For the text-containing cell, return its midpoint in (x, y) coordinate format. 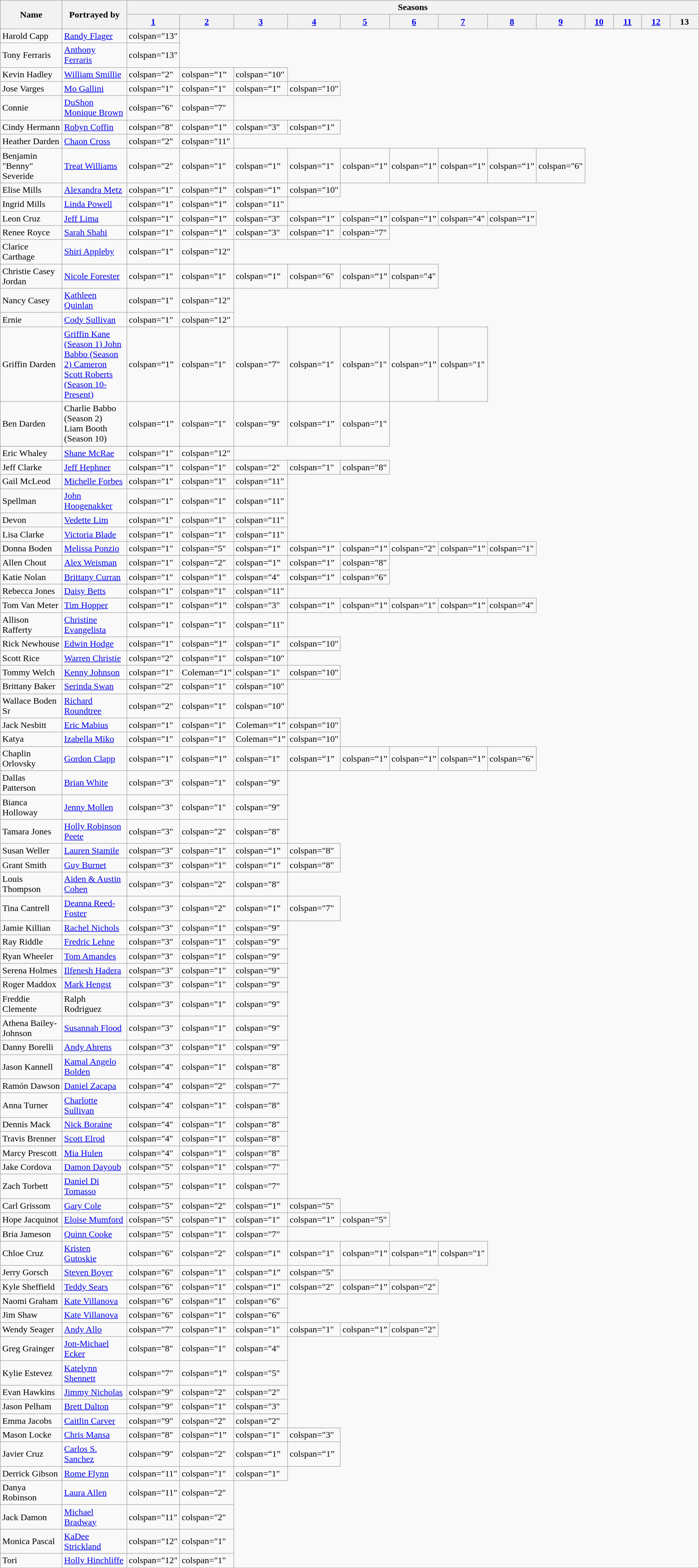
Randy Flager (94, 36)
Kyle Sheffield (31, 1287)
Chaon Cross (94, 141)
Emma Jacobs (31, 1420)
Carl Grissom (31, 1206)
KaDee Strickland (94, 1541)
Katya (31, 739)
Clarice Carthage (31, 252)
Grant Smith (31, 865)
Scott Rice (31, 658)
Griffin Kane (Season 1) John Babbo (Season 2) Cameron Scott Roberts (Season 10-Present) (94, 364)
Tamara Jones (31, 831)
Tori (31, 1561)
Daisy Betts (94, 591)
Jenny Mollen (94, 807)
Mo Gallini (94, 89)
Chaplin Orlovsky (31, 758)
Derrick Gibson (31, 1474)
Wallace Boden Sr (31, 706)
Dennis Mack (31, 1124)
12 (656, 22)
Damon Dayoub (94, 1167)
Wendy Seager (31, 1329)
Spellman (31, 501)
Serinda Swan (94, 687)
Tom Van Meter (31, 605)
Ernie (31, 320)
Susannah Flood (94, 1028)
Laura Allen (94, 1493)
Leon Cruz (31, 219)
Tim Hopper (94, 605)
Kamal Angelo Bolden (94, 1067)
8 (512, 22)
Seasons (413, 7)
Brett Dalton (94, 1406)
Ben Darden (31, 424)
Linda Powell (94, 204)
Gordon Clapp (94, 758)
Brittany Curran (94, 577)
Bria Jameson (31, 1234)
3 (261, 22)
Rachel Nichols (94, 928)
Jerry Gorsch (31, 1273)
5 (365, 22)
Carlos S. Sanchez (94, 1454)
Katie Nolan (31, 577)
Eloise Mumford (94, 1220)
Benjamin "Benny" Severide (31, 165)
6 (414, 22)
Kenny Johnson (94, 672)
Portrayed by (94, 15)
Rebecca Jones (31, 591)
11 (628, 22)
Caitlin Carver (94, 1420)
Jeff Hephner (94, 467)
Jon-Michael Ecker (94, 1348)
Ralph Rodriguez (94, 1004)
Cindy Hermann (31, 127)
Anna Turner (31, 1105)
Freddie Clemente (31, 1004)
Donna Boden (31, 548)
Melissa Ponzio (94, 548)
Tony Ferraris (31, 55)
Ilfenesh Hadera (94, 970)
7 (463, 22)
Deanna Reed-Foster (94, 908)
Evan Hawkins (31, 1392)
Anthony Ferraris (94, 55)
Charlotte Sullivan (94, 1105)
Serena Holmes (31, 970)
4 (314, 22)
Mark Hengst (94, 985)
Jason Kannell (31, 1067)
Christine Evangelista (94, 625)
Greg Grainger (31, 1348)
Jamie Killian (31, 928)
Holly Robinson Peete (94, 831)
Name (31, 15)
Allen Chout (31, 563)
Andy Ahrens (94, 1047)
John Hoogenakker (94, 501)
Victoria Blade (94, 534)
Mason Locke (31, 1435)
Eric Mabius (94, 725)
Edwin Hodge (94, 644)
Rick Newhouse (31, 644)
Danya Robinson (31, 1493)
10 (599, 22)
Bianca Holloway (31, 807)
DuShon Monique Brown (94, 108)
Holly Hinchliffe (94, 1561)
Jack Nesbitt (31, 725)
Roger Maddox (31, 985)
Renee Royce (31, 233)
Richard Roundtree (94, 706)
Ramón Dawson (31, 1086)
Vedette Lim (94, 520)
Daniel Zacapa (94, 1086)
Brian White (94, 783)
Alexandra Metz (94, 190)
Jimmy Nicholas (94, 1392)
Elise Mills (31, 190)
Cody Sullivan (94, 320)
Jack Damon (31, 1517)
2 (207, 22)
Naomi Graham (31, 1301)
Travis Brenner (31, 1138)
9 (561, 22)
Nicole Forester (94, 276)
Michelle Forbes (94, 481)
Gary Cole (94, 1206)
Tommy Welch (31, 672)
Aiden & Austin Cohen (94, 884)
Louis Thompson (31, 884)
Scott Elrod (94, 1138)
Andy Allo (94, 1329)
Eric Whaley (31, 453)
William Smillie (94, 74)
Jason Pelham (31, 1406)
Chris Mansa (94, 1435)
Katelynn Shennett (94, 1373)
Allison Rafferty (31, 625)
Marcy Prescott (31, 1153)
Kylie Estevez (31, 1373)
Kristen Gutoskie (94, 1254)
Griffin Darden (31, 364)
Lisa Clarke (31, 534)
Shiri Appleby (94, 252)
Ingrid Mills (31, 204)
Nancy Casey (31, 300)
Tom Amandes (94, 956)
Jim Shaw (31, 1315)
Izabella Miko (94, 739)
Hope Jacquinot (31, 1220)
Fredric Lehne (94, 942)
Daniel Di Tomasso (94, 1186)
Devon (31, 520)
Jose Varges (31, 89)
Shane McRae (94, 453)
Susan Weller (31, 850)
Ray Riddle (31, 942)
Steven Boyer (94, 1273)
Quinn Cooke (94, 1234)
Lauren Stamile (94, 850)
Danny Borelli (31, 1047)
Mia Hulen (94, 1153)
Guy Burnet (94, 865)
Teddy Sears (94, 1287)
Dallas Patterson (31, 783)
Gail McLeod (31, 481)
Sarah Shahi (94, 233)
Rome Flynn (94, 1474)
Alex Weisman (94, 563)
Treat Williams (94, 165)
Robyn Coffin (94, 127)
Christie Casey Jordan (31, 276)
13 (684, 22)
Connie (31, 108)
Jeff Lima (94, 219)
Brittany Baker (31, 687)
Jeff Clarke (31, 467)
Javier Cruz (31, 1454)
Heather Darden (31, 141)
Michael Bradway (94, 1517)
Chloe Cruz (31, 1254)
Kathleen Quinlan (94, 300)
Ryan Wheeler (31, 956)
1 (153, 22)
Harold Capp (31, 36)
Tina Cantrell (31, 908)
Zach Torbett (31, 1186)
Charlie Babbo (Season 2)Liam Booth (Season 10) (94, 424)
Warren Christie (94, 658)
Monica Pascal (31, 1541)
Kevin Hadley (31, 74)
Athena Bailey-Johnson (31, 1028)
Nick Boraine (94, 1124)
Jake Cordova (31, 1167)
